Return (x, y) of the center of cell containing provided text 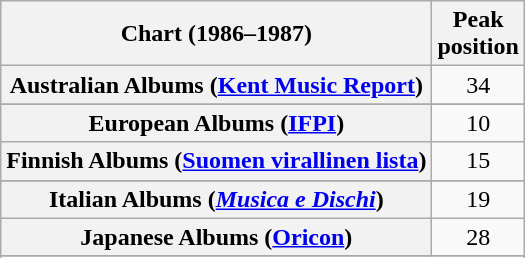
European Albums (IFPI) (216, 123)
15 (478, 161)
Australian Albums (Kent Music Report) (216, 85)
Japanese Albums (Oricon) (216, 237)
19 (478, 199)
Chart (1986–1987) (216, 34)
34 (478, 85)
Finnish Albums (Suomen virallinen lista) (216, 161)
28 (478, 237)
Italian Albums (Musica e Dischi) (216, 199)
Peakposition (478, 34)
10 (478, 123)
